Pinpoint the cell where the given text exists, returning its (X, Y) midpoint coordinate. 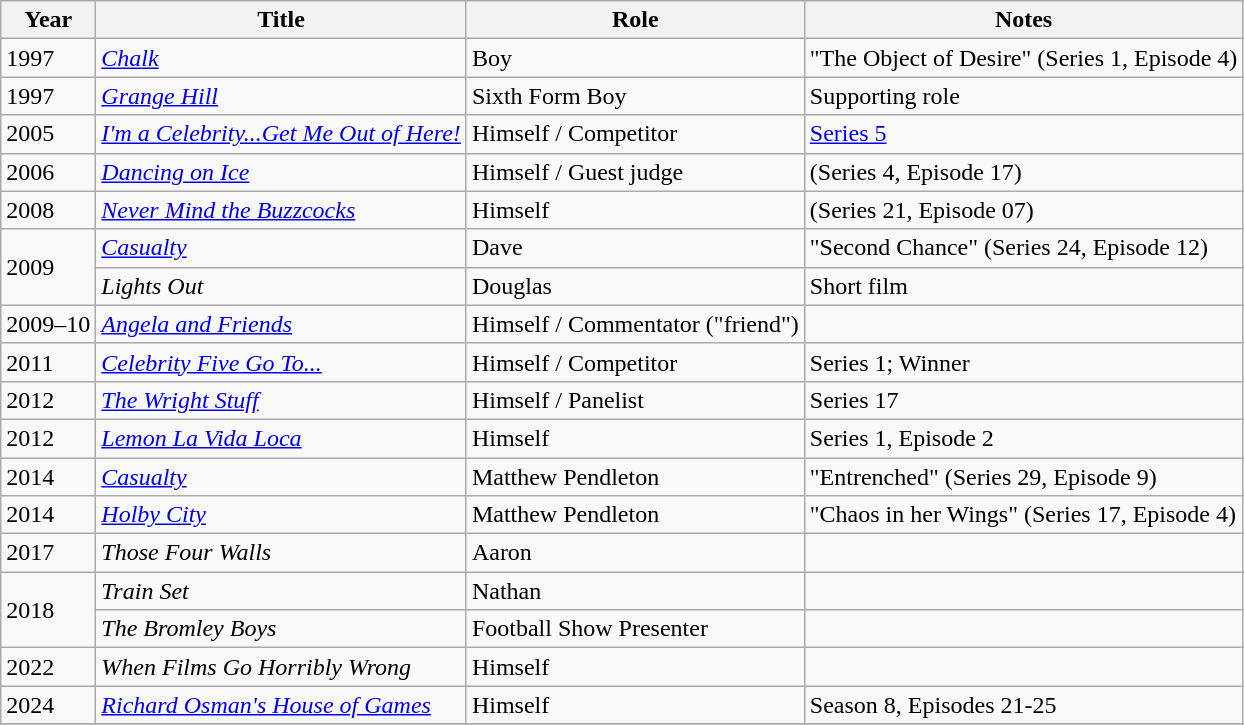
Supporting role (1024, 96)
Sixth Form Boy (635, 96)
Celebrity Five Go To... (282, 362)
Never Mind the Buzzcocks (282, 210)
"Entrenched" (Series 29, Episode 9) (1024, 477)
Holby City (282, 515)
Short film (1024, 286)
Boy (635, 58)
(Series 21, Episode 07) (1024, 210)
I'm a Celebrity...Get Me Out of Here! (282, 134)
Angela and Friends (282, 324)
2009 (48, 267)
Aaron (635, 553)
Lemon La Vida Loca (282, 438)
Notes (1024, 20)
Train Set (282, 591)
"Chaos in her Wings" (Series 17, Episode 4) (1024, 515)
Series 5 (1024, 134)
2005 (48, 134)
When Films Go Horribly Wrong (282, 667)
Series 17 (1024, 400)
2006 (48, 172)
Grange Hill (282, 96)
2008 (48, 210)
Football Show Presenter (635, 629)
Year (48, 20)
Those Four Walls (282, 553)
2024 (48, 705)
Douglas (635, 286)
2022 (48, 667)
Richard Osman's House of Games (282, 705)
Series 1; Winner (1024, 362)
2018 (48, 610)
Season 8, Episodes 21-25 (1024, 705)
Lights Out (282, 286)
Dancing on Ice (282, 172)
Role (635, 20)
(Series 4, Episode 17) (1024, 172)
2011 (48, 362)
"The Object of Desire" (Series 1, Episode 4) (1024, 58)
"Second Chance" (Series 24, Episode 12) (1024, 248)
2017 (48, 553)
Title (282, 20)
Himself / Commentator ("friend") (635, 324)
Himself / Panelist (635, 400)
The Wright Stuff (282, 400)
The Bromley Boys (282, 629)
2009–10 (48, 324)
Himself / Guest judge (635, 172)
Nathan (635, 591)
Chalk (282, 58)
Dave (635, 248)
Series 1, Episode 2 (1024, 438)
